Capture the cell that displays the provided text and extract its [x, y] central coordinate. 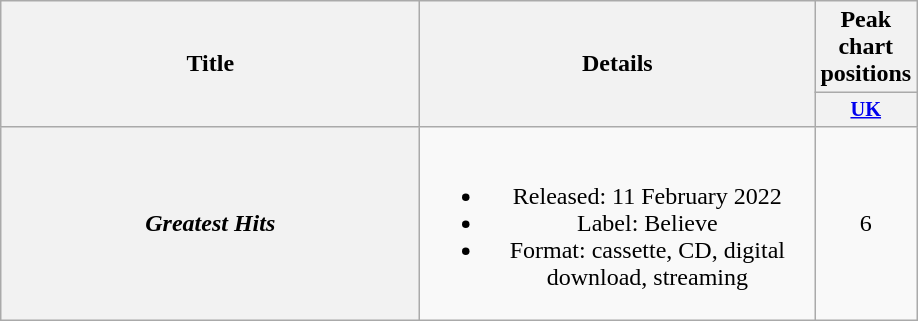
Greatest Hits [210, 223]
Details [618, 64]
Released: 11 February 2022Label: BelieveFormat: cassette, CD, digital download, streaming [618, 223]
Peak chart positions [866, 47]
UK [866, 110]
Title [210, 64]
6 [866, 223]
